Capture the cell that displays the provided text and extract its [X, Y] central coordinate. 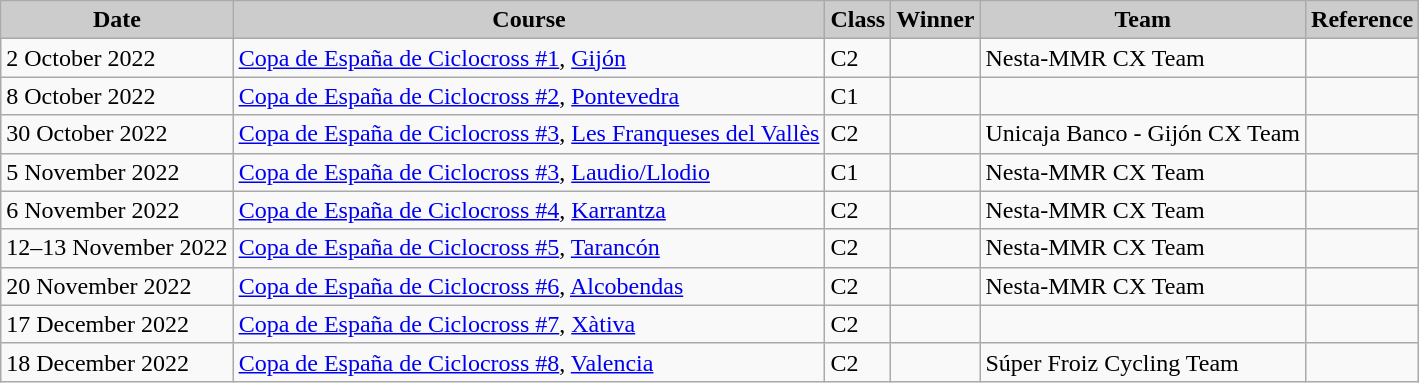
Date [117, 20]
8 October 2022 [117, 96]
Unicaja Banco - Gijón CX Team [1143, 134]
Copa de España de Ciclocross #5, Tarancón [529, 248]
2 October 2022 [117, 58]
Copa de España de Ciclocross #8, Valencia [529, 362]
Súper Froiz Cycling Team [1143, 362]
18 December 2022 [117, 362]
6 November 2022 [117, 210]
Copa de España de Ciclocross #3, Les Franqueses del Vallès [529, 134]
Team [1143, 20]
Copa de España de Ciclocross #2, Pontevedra [529, 96]
Reference [1362, 20]
30 October 2022 [117, 134]
20 November 2022 [117, 286]
Copa de España de Ciclocross #6, Alcobendas [529, 286]
17 December 2022 [117, 324]
Copa de España de Ciclocross #7, Xàtiva [529, 324]
Winner [936, 20]
5 November 2022 [117, 172]
Course [529, 20]
Copa de España de Ciclocross #4, Karrantza [529, 210]
Class [858, 20]
12–13 November 2022 [117, 248]
Copa de España de Ciclocross #1, Gijón [529, 58]
Copa de España de Ciclocross #3, Laudio/Llodio [529, 172]
